Find where the given text appears and provide that cell's center as [x, y] coordinate. 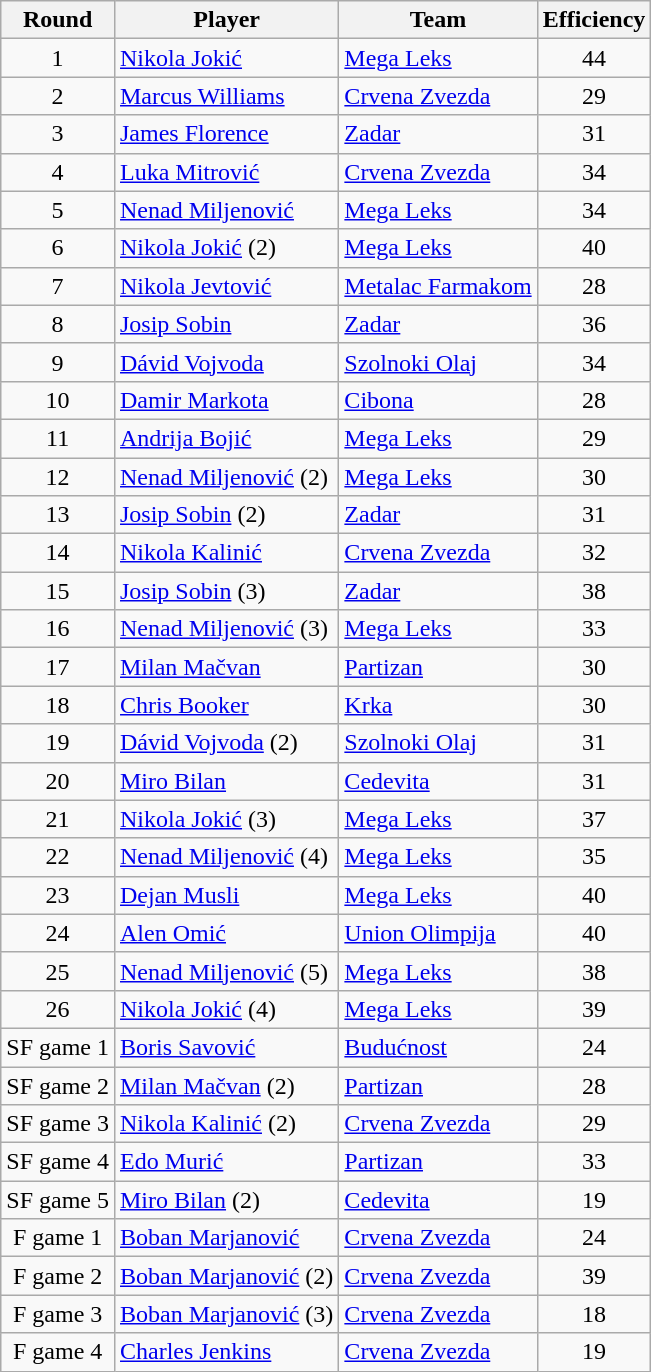
Nikola Jokić [226, 58]
Boris Savović [226, 1047]
Andrija Bojić [226, 438]
5 [58, 210]
25 [58, 971]
Milan Mačvan [226, 667]
Metalac Farmakom [438, 286]
Nikola Kalinić (2) [226, 1124]
Efficiency [594, 20]
Dejan Musli [226, 895]
10 [58, 400]
6 [58, 248]
Nikola Jevtović [226, 286]
37 [594, 819]
32 [594, 553]
15 [58, 591]
Nikola Jokić (2) [226, 248]
26 [58, 1009]
22 [58, 857]
9 [58, 362]
SF game 2 [58, 1085]
2 [58, 96]
16 [58, 629]
Josip Sobin (3) [226, 591]
1 [58, 58]
Charles Jenkins [226, 1352]
Boban Marjanović (2) [226, 1276]
Cibona [438, 400]
Nenad Miljenović (2) [226, 477]
12 [58, 477]
Dávid Vojvoda [226, 362]
James Florence [226, 134]
Josip Sobin (2) [226, 515]
Nenad Miljenović (5) [226, 971]
Round [58, 20]
F game 1 [58, 1238]
14 [58, 553]
SF game 4 [58, 1162]
Team [438, 20]
4 [58, 172]
8 [58, 324]
Budućnost [438, 1047]
Nenad Miljenović (3) [226, 629]
Nikola Jokić (4) [226, 1009]
Boban Marjanović [226, 1238]
17 [58, 667]
SF game 1 [58, 1047]
44 [594, 58]
F game 3 [58, 1314]
Boban Marjanović (3) [226, 1314]
Nikola Jokić (3) [226, 819]
F game 2 [58, 1276]
Luka Mitrović [226, 172]
7 [58, 286]
Player [226, 20]
Alen Omić [226, 933]
Nenad Miljenović [226, 210]
F game 4 [58, 1352]
Union Olimpija [438, 933]
Damir Markota [226, 400]
Nikola Kalinić [226, 553]
Marcus Williams [226, 96]
Chris Booker [226, 705]
Nenad Miljenović (4) [226, 857]
Dávid Vojvoda (2) [226, 743]
20 [58, 781]
SF game 5 [58, 1200]
13 [58, 515]
Josip Sobin [226, 324]
SF game 3 [58, 1124]
Milan Mačvan (2) [226, 1085]
23 [58, 895]
21 [58, 819]
35 [594, 857]
3 [58, 134]
11 [58, 438]
Miro Bilan [226, 781]
36 [594, 324]
Edo Murić [226, 1162]
Miro Bilan (2) [226, 1200]
Krka [438, 705]
